Provide the (X, Y) coordinate of the cell's center where the given text is located.  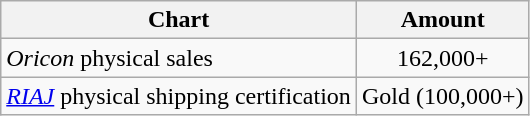
Gold (100,000+) (442, 96)
RIAJ physical shipping certification (179, 96)
162,000+ (442, 58)
Chart (179, 20)
Amount (442, 20)
Oricon physical sales (179, 58)
